Scan for the cell matching the given text and deliver its (x, y) coordinate at center. 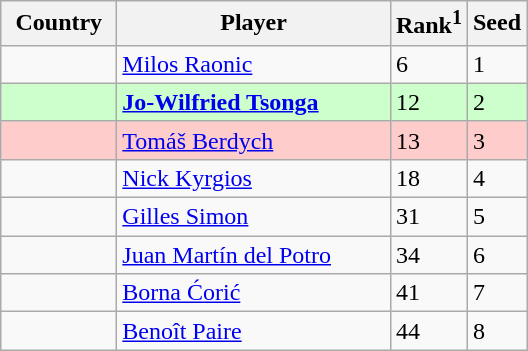
4 (496, 178)
Juan Martín del Potro (254, 255)
Gilles Simon (254, 217)
Seed (496, 24)
Country (59, 24)
31 (428, 217)
44 (428, 331)
Tomáš Berdych (254, 140)
41 (428, 293)
8 (496, 331)
Benoît Paire (254, 331)
2 (496, 102)
12 (428, 102)
Milos Raonic (254, 64)
34 (428, 255)
18 (428, 178)
Player (254, 24)
Rank1 (428, 24)
Nick Kyrgios (254, 178)
1 (496, 64)
Jo-Wilfried Tsonga (254, 102)
7 (496, 293)
3 (496, 140)
Borna Ćorić (254, 293)
13 (428, 140)
5 (496, 217)
